Detect which cell encompasses the target text, then output its (X, Y) center coordinate. 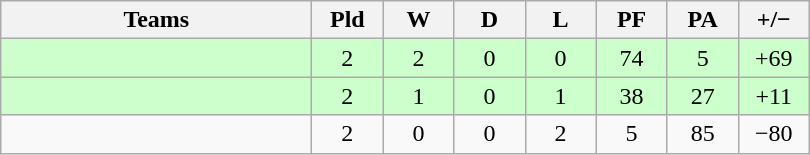
27 (702, 96)
W (418, 20)
Teams (156, 20)
PF (632, 20)
+69 (774, 58)
PA (702, 20)
Pld (348, 20)
L (560, 20)
85 (702, 134)
D (490, 20)
38 (632, 96)
+11 (774, 96)
−80 (774, 134)
+/− (774, 20)
74 (632, 58)
